Return the (x, y) coordinate for the center point of the cell that contains the specified text.  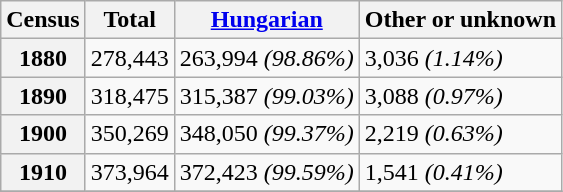
1880 (43, 58)
348,050 (99.37%) (266, 134)
318,475 (130, 96)
Hungarian (266, 20)
3,036 (1.14%) (460, 58)
3,088 (0.97%) (460, 96)
1890 (43, 96)
278,443 (130, 58)
Other or unknown (460, 20)
263,994 (98.86%) (266, 58)
315,387 (99.03%) (266, 96)
1900 (43, 134)
372,423 (99.59%) (266, 172)
1910 (43, 172)
373,964 (130, 172)
350,269 (130, 134)
1,541 (0.41%) (460, 172)
Census (43, 20)
2,219 (0.63%) (460, 134)
Total (130, 20)
